Scan for the cell matching the given text and deliver its [x, y] coordinate at center. 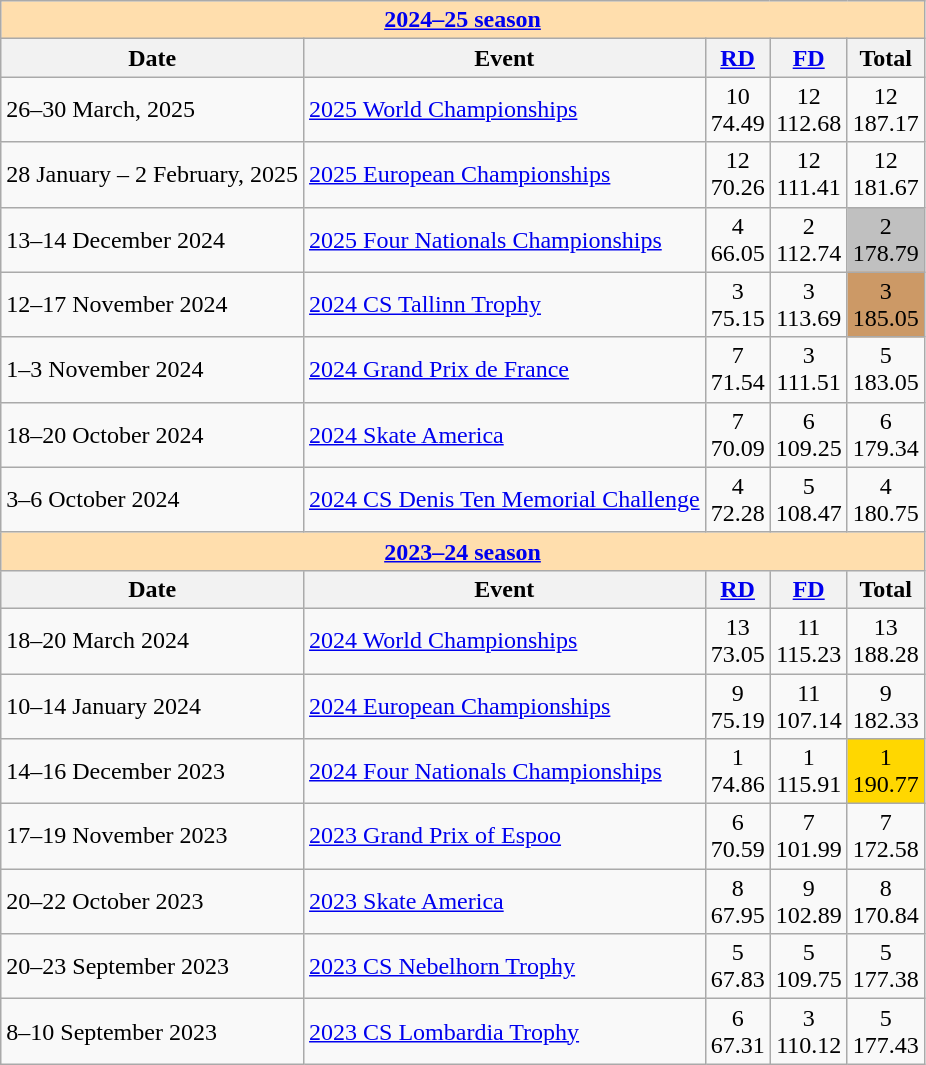
4 180.75 [886, 500]
7 101.99 [808, 836]
12 187.17 [886, 110]
9 102.89 [808, 902]
1 115.91 [808, 772]
2024 CS Tallinn Trophy [505, 304]
2025 European Championships [505, 174]
17–19 November 2023 [152, 836]
6 70.59 [738, 836]
2023 Skate America [505, 902]
2024 CS Denis Ten Memorial Challenge [505, 500]
5 183.05 [886, 370]
12 70.26 [738, 174]
2024 Grand Prix de France [505, 370]
7 172.58 [886, 836]
1 190.77 [886, 772]
2023 CS Nebelhorn Trophy [505, 966]
9 182.33 [886, 706]
2024 Four Nationals Championships [505, 772]
3 110.12 [808, 1032]
20–22 October 2023 [152, 902]
4 66.05 [738, 240]
6 109.25 [808, 434]
5 108.47 [808, 500]
6 67.31 [738, 1032]
12–17 November 2024 [152, 304]
2023 CS Lombardia Trophy [505, 1032]
12 181.67 [886, 174]
2 178.79 [886, 240]
13 73.05 [738, 640]
3 185.05 [886, 304]
5 109.75 [808, 966]
12 112.68 [808, 110]
2024 Skate America [505, 434]
4 72.28 [738, 500]
20–23 September 2023 [152, 966]
10 74.49 [738, 110]
3–6 October 2024 [152, 500]
2025 World Championships [505, 110]
8 67.95 [738, 902]
13–14 December 2024 [152, 240]
2024–25 season [463, 20]
7 71.54 [738, 370]
7 70.09 [738, 434]
5 177.43 [886, 1032]
9 75.19 [738, 706]
3 75.15 [738, 304]
10–14 January 2024 [152, 706]
14–16 December 2023 [152, 772]
28 January – 2 February, 2025 [152, 174]
13 188.28 [886, 640]
26–30 March, 2025 [152, 110]
2023 Grand Prix of Espoo [505, 836]
5 177.38 [886, 966]
12 111.41 [808, 174]
3 113.69 [808, 304]
1 74.86 [738, 772]
5 67.83 [738, 966]
11 107.14 [808, 706]
3 111.51 [808, 370]
8 170.84 [886, 902]
8–10 September 2023 [152, 1032]
2024 European Championships [505, 706]
6 179.34 [886, 434]
2023–24 season [463, 551]
11 115.23 [808, 640]
2 112.74 [808, 240]
2024 World Championships [505, 640]
1–3 November 2024 [152, 370]
18–20 October 2024 [152, 434]
18–20 March 2024 [152, 640]
2025 Four Nationals Championships [505, 240]
